Search for the cell housing the specified text and yield its [x, y] center coordinate. 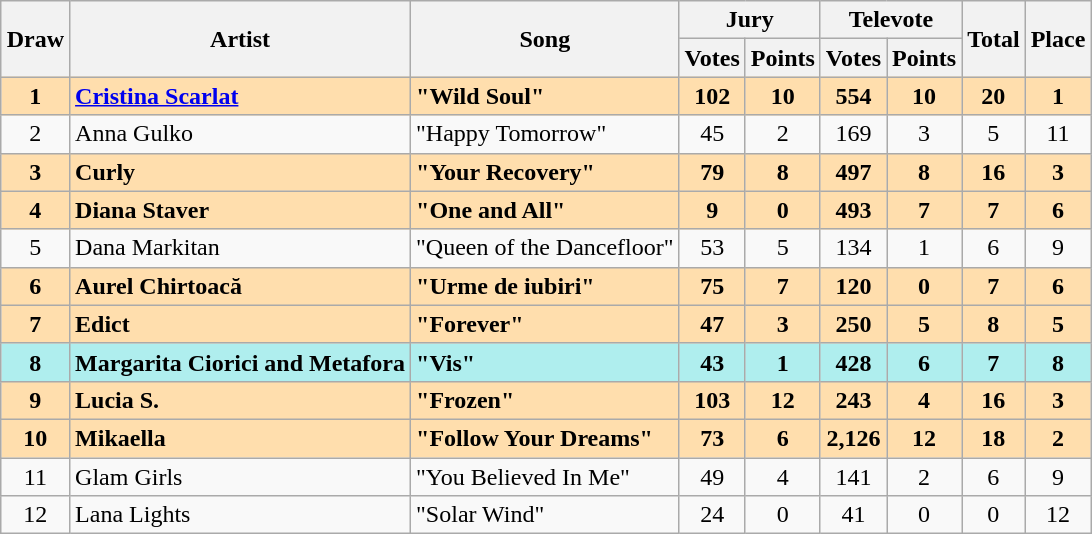
Televote [890, 20]
"Queen of the Dancefloor" [546, 248]
103 [712, 400]
"One and All" [546, 210]
Dana Markitan [240, 248]
49 [712, 477]
47 [712, 324]
Place [1058, 39]
493 [853, 210]
Margarita Ciorici and Metafora [240, 362]
"Vis" [546, 362]
Lucia S. [240, 400]
2,126 [853, 438]
45 [712, 134]
102 [712, 96]
243 [853, 400]
Jury [750, 20]
"Follow Your Dreams" [546, 438]
Song [546, 39]
Mikaella [240, 438]
"Forever" [546, 324]
"Urme de iubiri" [546, 286]
Artist [240, 39]
Total [994, 39]
41 [853, 515]
20 [994, 96]
Diana Staver [240, 210]
"You Believed In Me" [546, 477]
Aurel Chirtoacă [240, 286]
43 [712, 362]
73 [712, 438]
"Solar Wind" [546, 515]
428 [853, 362]
24 [712, 515]
Edict [240, 324]
554 [853, 96]
497 [853, 172]
18 [994, 438]
53 [712, 248]
120 [853, 286]
250 [853, 324]
Glam Girls [240, 477]
"Your Recovery" [546, 172]
"Wild Soul" [546, 96]
"Frozen" [546, 400]
"Happy Tomorrow" [546, 134]
Cristina Scarlat [240, 96]
Curly [240, 172]
Lana Lights [240, 515]
79 [712, 172]
134 [853, 248]
Anna Gulko [240, 134]
75 [712, 286]
141 [853, 477]
169 [853, 134]
Draw [35, 39]
